Return the (X, Y) coordinate for the center point of the cell that contains the specified text.  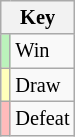
Key (38, 17)
Draw (42, 85)
Defeat (42, 118)
Win (42, 51)
